Scan for the cell matching the given text and deliver its (X, Y) coordinate at center. 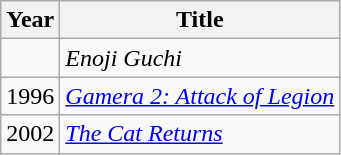
Title (200, 20)
Gamera 2: Attack of Legion (200, 96)
1996 (30, 96)
2002 (30, 134)
Year (30, 20)
Enoji Guchi (200, 58)
The Cat Returns (200, 134)
